Output the (x, y) coordinate of the center of the cell containing the given text.  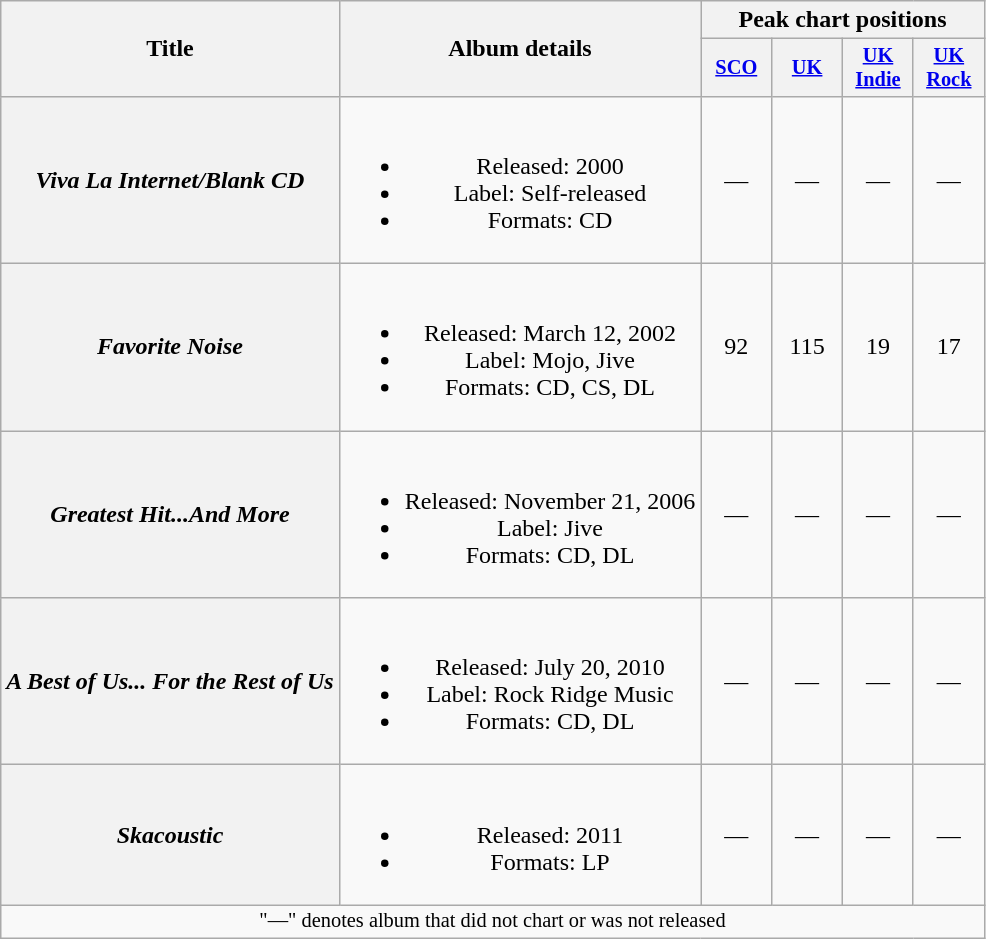
Released: 2011Formats: LP (520, 835)
A Best of Us... For the Rest of Us (170, 682)
UKIndie (878, 68)
Title (170, 49)
Greatest Hit...And More (170, 514)
17 (948, 348)
Released: 2000Label: Self-releasedFormats: CD (520, 180)
92 (736, 348)
"—" denotes album that did not chart or was not released (493, 922)
Viva La Internet/Blank CD (170, 180)
19 (878, 348)
Album details (520, 49)
Released: November 21, 2006Label: JiveFormats: CD, DL (520, 514)
115 (808, 348)
Peak chart positions (842, 20)
Released: July 20, 2010Label: Rock Ridge MusicFormats: CD, DL (520, 682)
SCO (736, 68)
UKRock (948, 68)
Skacoustic (170, 835)
UK (808, 68)
Released: March 12, 2002Label: Mojo, JiveFormats: CD, CS, DL (520, 348)
Favorite Noise (170, 348)
